Pinpoint the cell where the given text exists, returning its [x, y] midpoint coordinate. 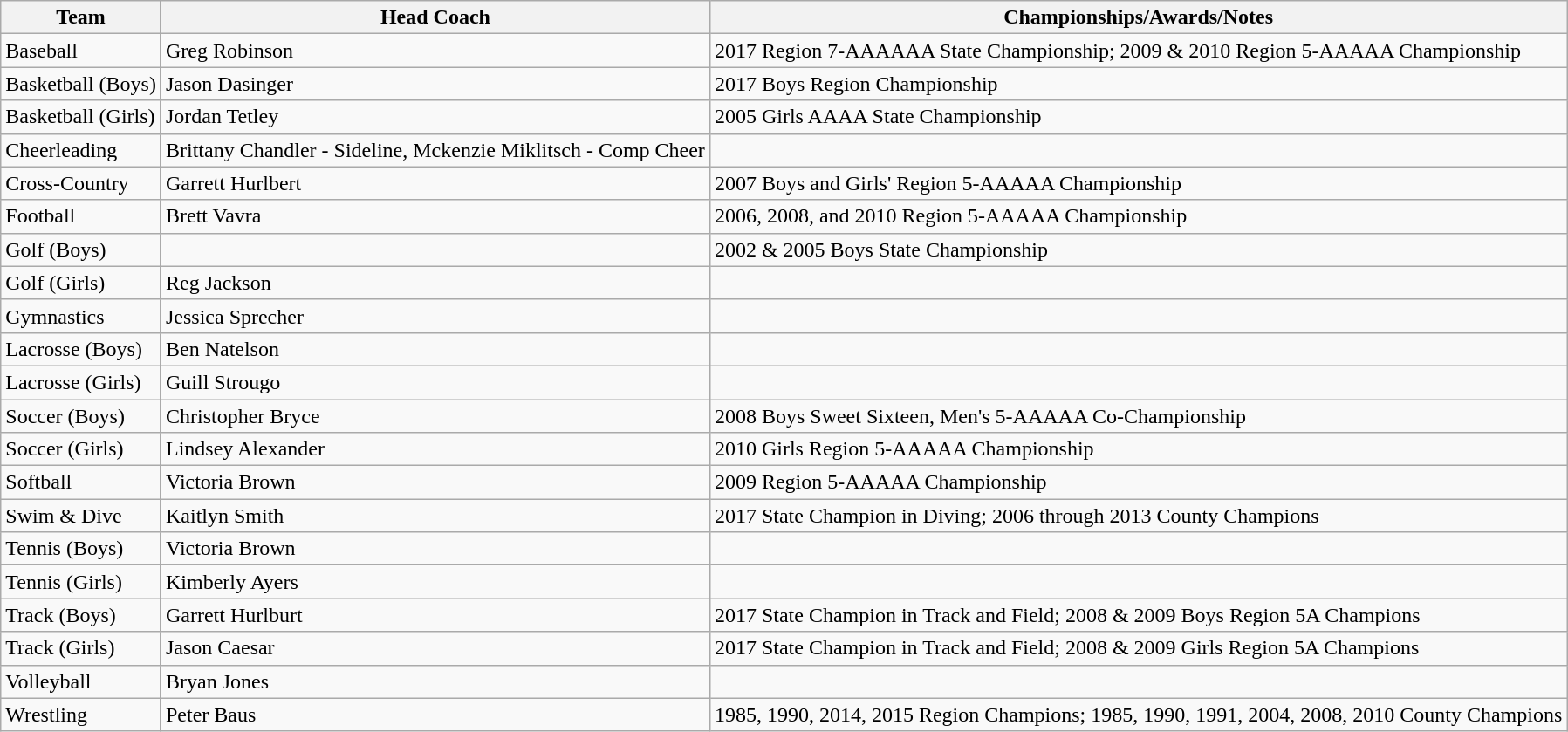
Brett Vavra [435, 216]
Wrestling [81, 715]
Kimberly Ayers [435, 582]
Ben Natelson [435, 349]
Golf (Girls) [81, 283]
Reg Jackson [435, 283]
Peter Baus [435, 715]
Garrett Hurlburt [435, 615]
Softball [81, 482]
Lacrosse (Girls) [81, 382]
2017 Region 7-AAAAAA State Championship; 2009 & 2010 Region 5-AAAAA Championship [1138, 51]
2005 Girls AAAA State Championship [1138, 117]
1985, 1990, 2014, 2015 Region Champions; 1985, 1990, 1991, 2004, 2008, 2010 County Champions [1138, 715]
2017 State Champion in Track and Field; 2008 & 2009 Boys Region 5A Champions [1138, 615]
2006, 2008, and 2010 Region 5-AAAAA Championship [1138, 216]
Jason Caesar [435, 648]
2010 Girls Region 5-AAAAA Championship [1138, 449]
2009 Region 5-AAAAA Championship [1138, 482]
Greg Robinson [435, 51]
Gymnastics [81, 316]
Soccer (Boys) [81, 416]
Cross-Country [81, 183]
Swim & Dive [81, 516]
Track (Boys) [81, 615]
Jordan Tetley [435, 117]
Christopher Bryce [435, 416]
2017 Boys Region Championship [1138, 84]
2002 & 2005 Boys State Championship [1138, 250]
Tennis (Boys) [81, 549]
Volleyball [81, 681]
Basketball (Girls) [81, 117]
Cheerleading [81, 150]
Jason Dasinger [435, 84]
Basketball (Boys) [81, 84]
Guill Strougo [435, 382]
Soccer (Girls) [81, 449]
Track (Girls) [81, 648]
Lindsey Alexander [435, 449]
Jessica Sprecher [435, 316]
Brittany Chandler - Sideline, Mckenzie Miklitsch - Comp Cheer [435, 150]
2007 Boys and Girls' Region 5-AAAAA Championship [1138, 183]
Kaitlyn Smith [435, 516]
Baseball [81, 51]
2017 State Champion in Track and Field; 2008 & 2009 Girls Region 5A Champions [1138, 648]
Golf (Boys) [81, 250]
Head Coach [435, 17]
Lacrosse (Boys) [81, 349]
Championships/Awards/Notes [1138, 17]
Tennis (Girls) [81, 582]
Team [81, 17]
2008 Boys Sweet Sixteen, Men's 5-AAAAA Co-Championship [1138, 416]
Bryan Jones [435, 681]
Football [81, 216]
Garrett Hurlbert [435, 183]
2017 State Champion in Diving; 2006 through 2013 County Champions [1138, 516]
